Pinpoint the cell where the given text exists, returning its (x, y) midpoint coordinate. 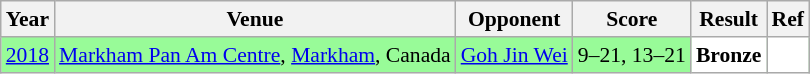
Bronze (729, 55)
Goh Jin Wei (514, 55)
Result (729, 19)
Opponent (514, 19)
Year (28, 19)
9–21, 13–21 (632, 55)
2018 (28, 55)
Score (632, 19)
Markham Pan Am Centre, Markham, Canada (255, 55)
Venue (255, 19)
Ref (788, 19)
